Determine the [X, Y] coordinate at the center of the cell enclosing the given text.  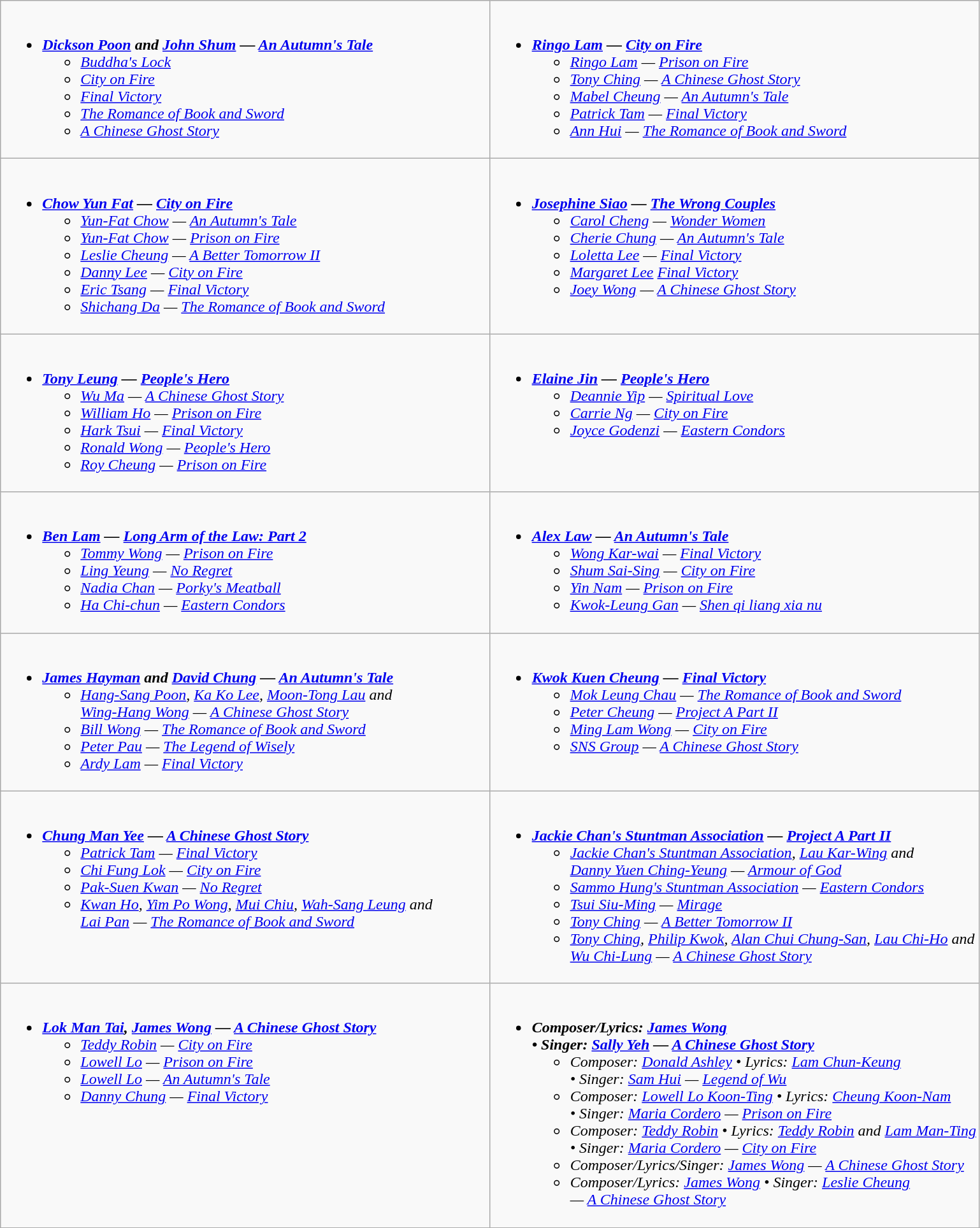
Dickson Poon and John Shum — An Autumn's TaleBuddha's LockCity on FireFinal VictoryThe Romance of Book and SwordA Chinese Ghost Story [245, 80]
Alex Law — An Autumn's TaleWong Kar-wai — Final VictoryShum Sai-Sing — City on FireYin Nam — Prison on FireKwok-Leung Gan — Shen qi liang xia nu [735, 562]
Elaine Jin — People's HeroDeannie Yip — Spiritual LoveCarrie Ng — City on FireJoyce Godenzi — Eastern Condors [735, 413]
Ben Lam — Long Arm of the Law: Part 2Tommy Wong — Prison on FireLing Yeung — No RegretNadia Chan — Porky's MeatballHa Chi-chun — Eastern Condors [245, 562]
